Scan for the cell matching the given text and deliver its [X, Y] coordinate at center. 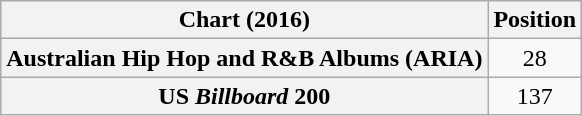
Australian Hip Hop and R&B Albums (ARIA) [244, 58]
137 [535, 96]
US Billboard 200 [244, 96]
Chart (2016) [244, 20]
28 [535, 58]
Position [535, 20]
